From the cell containing the given text, extract its center point as [x, y] coordinate. 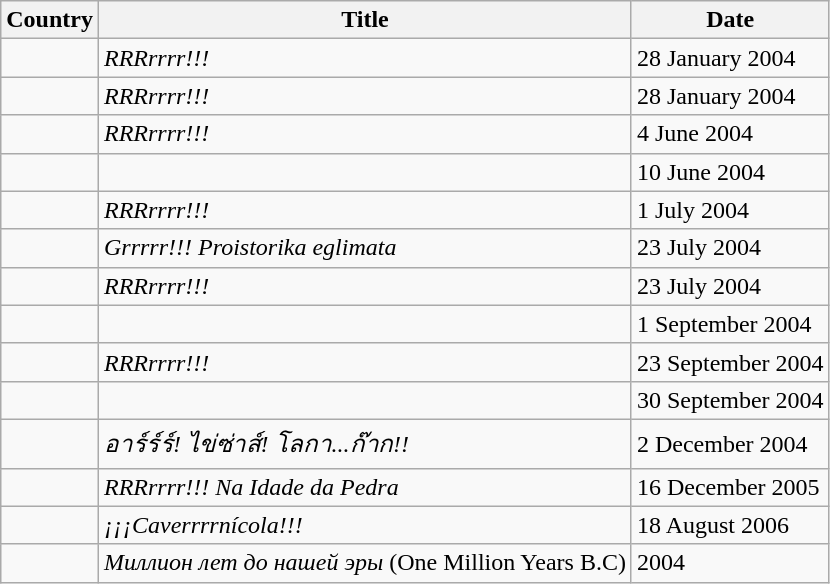
2004 [730, 563]
Country [50, 20]
1 September 2004 [730, 324]
อาร์ร์ร์! ไข่ซ่าส์! โลกา...ก๊าก!! [364, 444]
¡¡¡Caverrrrnícola!!! [364, 525]
16 December 2005 [730, 487]
23 September 2004 [730, 362]
18 August 2006 [730, 525]
30 September 2004 [730, 400]
2 December 2004 [730, 444]
10 June 2004 [730, 172]
1 July 2004 [730, 210]
4 June 2004 [730, 134]
RRRrrrr!!! Na Idade da Pedra [364, 487]
Date [730, 20]
Grrrrr!!! Proistorika eglimata [364, 248]
Миллион лет до нашей эры (One Million Years B.C) [364, 563]
Title [364, 20]
